Output the (x, y) coordinate of the center of the cell containing the given text.  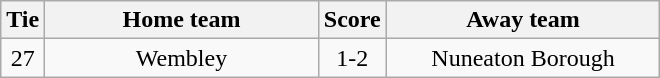
Tie (23, 20)
Score (352, 20)
Nuneaton Borough (523, 58)
1-2 (352, 58)
Home team (182, 20)
Away team (523, 20)
27 (23, 58)
Wembley (182, 58)
